Provide the [x, y] coordinate of the cell's center where the given text is located.  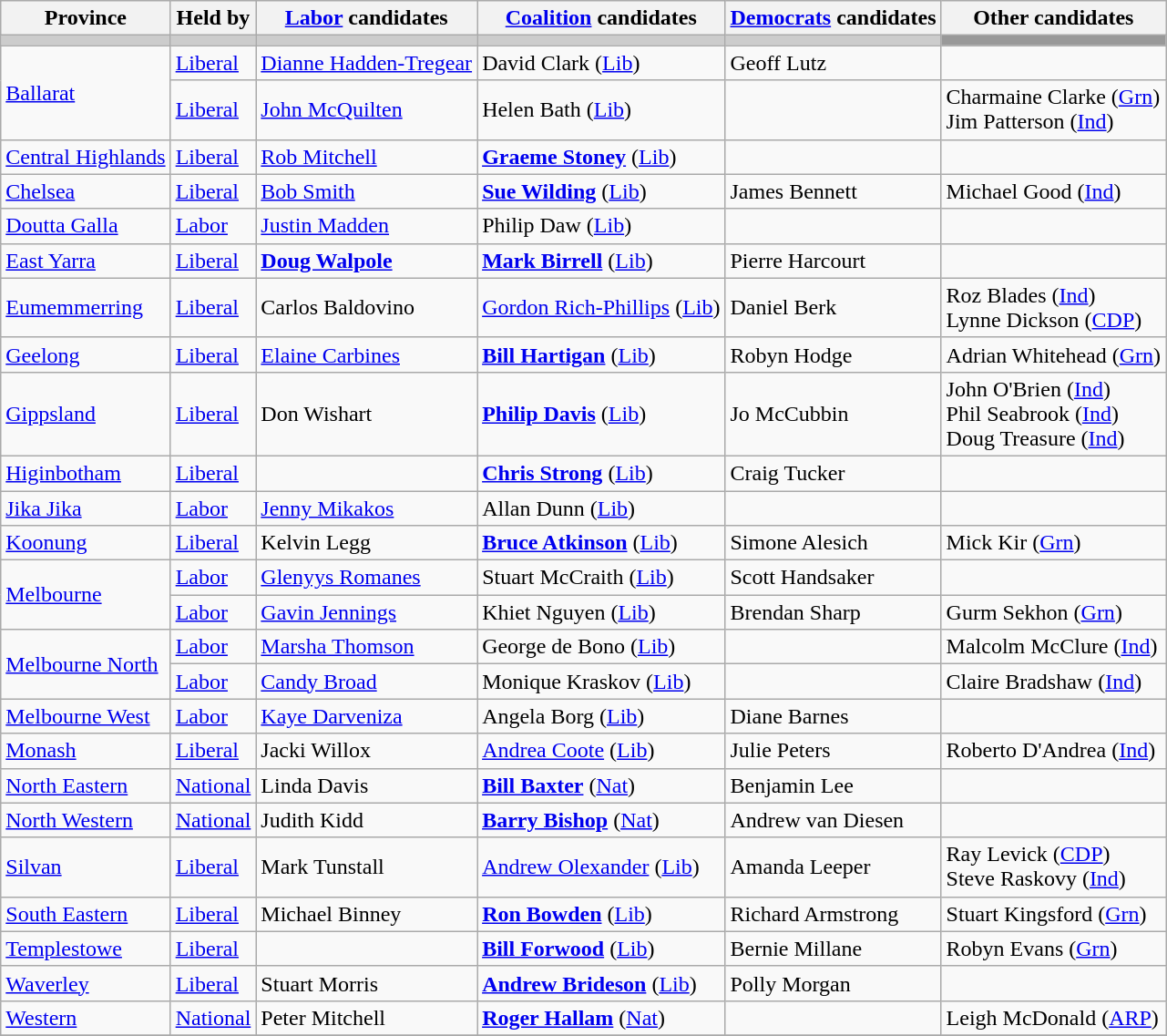
Bob Smith [366, 191]
Pierre Harcourt [833, 261]
Andrew Brideson (Lib) [601, 983]
North Western [86, 820]
Gurm Sekhon (Grn) [1053, 612]
Bill Baxter (Nat) [601, 785]
Templestowe [86, 949]
Brendan Sharp [833, 612]
North Eastern [86, 785]
Robyn Evans (Grn) [1053, 949]
Don Wishart [366, 414]
Jenny Mikakos [366, 508]
Leigh McDonald (ARP) [1053, 1018]
Allan Dunn (Lib) [601, 508]
Kaye Darveniza [366, 716]
Democrats candidates [833, 18]
Ray Levick (CDP) Steve Raskovy (Ind) [1053, 867]
Bruce Atkinson (Lib) [601, 543]
Claire Bradshaw (Ind) [1053, 682]
Polly Morgan [833, 983]
John McQuilten [366, 109]
Mick Kir (Grn) [1053, 543]
Chris Strong (Lib) [601, 473]
George de Bono (Lib) [601, 647]
Angela Borg (Lib) [601, 716]
Bernie Millane [833, 949]
Andrea Coote (Lib) [601, 751]
Roger Hallam (Nat) [601, 1018]
Carlos Baldovino [366, 308]
Eumemmerring [86, 308]
Glenyys Romanes [366, 578]
Central Highlands [86, 157]
Geoff Lutz [833, 63]
Philip Davis (Lib) [601, 414]
Robyn Hodge [833, 354]
Candy Broad [366, 682]
Gippsland [86, 414]
Dianne Hadden-Tregear [366, 63]
Stuart Kingsford (Grn) [1053, 914]
Craig Tucker [833, 473]
David Clark (Lib) [601, 63]
Bill Hartigan (Lib) [601, 354]
Other candidates [1053, 18]
Waverley [86, 983]
Province [86, 18]
Daniel Berk [833, 308]
Barry Bishop (Nat) [601, 820]
Charmaine Clarke (Grn) Jim Patterson (Ind) [1053, 109]
John O'Brien (Ind) Phil Seabrook (Ind) Doug Treasure (Ind) [1053, 414]
Western [86, 1018]
Coalition candidates [601, 18]
Marsha Thomson [366, 647]
Monique Kraskov (Lib) [601, 682]
Richard Armstrong [833, 914]
Held by [213, 18]
Gordon Rich-Phillips (Lib) [601, 308]
Benjamin Lee [833, 785]
Ballarat [86, 93]
Chelsea [86, 191]
Geelong [86, 354]
Philip Daw (Lib) [601, 226]
Jika Jika [86, 508]
Scott Handsaker [833, 578]
Graeme Stoney (Lib) [601, 157]
Gavin Jennings [366, 612]
Khiet Nguyen (Lib) [601, 612]
James Bennett [833, 191]
Ron Bowden (Lib) [601, 914]
Simone Alesich [833, 543]
East Yarra [86, 261]
Mark Birrell (Lib) [601, 261]
Sue Wilding (Lib) [601, 191]
Helen Bath (Lib) [601, 109]
Michael Binney [366, 914]
Peter Mitchell [366, 1018]
Mark Tunstall [366, 867]
Melbourne North [86, 664]
Stuart Morris [366, 983]
Diane Barnes [833, 716]
Higinbotham [86, 473]
Melbourne West [86, 716]
Andrew van Diesen [833, 820]
Julie Peters [833, 751]
Andrew Olexander (Lib) [601, 867]
Doug Walpole [366, 261]
Stuart McCraith (Lib) [601, 578]
Linda Davis [366, 785]
Adrian Whitehead (Grn) [1053, 354]
Jacki Willox [366, 751]
Michael Good (Ind) [1053, 191]
Kelvin Legg [366, 543]
Doutta Galla [86, 226]
Roz Blades (Ind) Lynne Dickson (CDP) [1053, 308]
Amanda Leeper [833, 867]
Judith Kidd [366, 820]
Roberto D'Andrea (Ind) [1053, 751]
Silvan [86, 867]
Monash [86, 751]
Koonung [86, 543]
Jo McCubbin [833, 414]
South Eastern [86, 914]
Rob Mitchell [366, 157]
Bill Forwood (Lib) [601, 949]
Labor candidates [366, 18]
Melbourne [86, 595]
Justin Madden [366, 226]
Elaine Carbines [366, 354]
Malcolm McClure (Ind) [1053, 647]
